Extract the [X, Y] coordinate from the center of the cell holding the provided text.  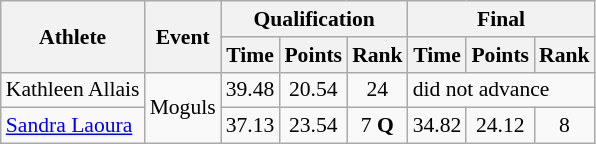
7 Q [378, 126]
37.13 [250, 126]
Sandra Laoura [73, 126]
Moguls [183, 108]
20.54 [313, 90]
Final [502, 19]
8 [564, 126]
did not advance [502, 90]
Qualification [314, 19]
23.54 [313, 126]
24 [378, 90]
24.12 [500, 126]
34.82 [438, 126]
39.48 [250, 90]
Event [183, 36]
Athlete [73, 36]
Kathleen Allais [73, 90]
